Determine the [x, y] coordinate at the center of the cell enclosing the given text.  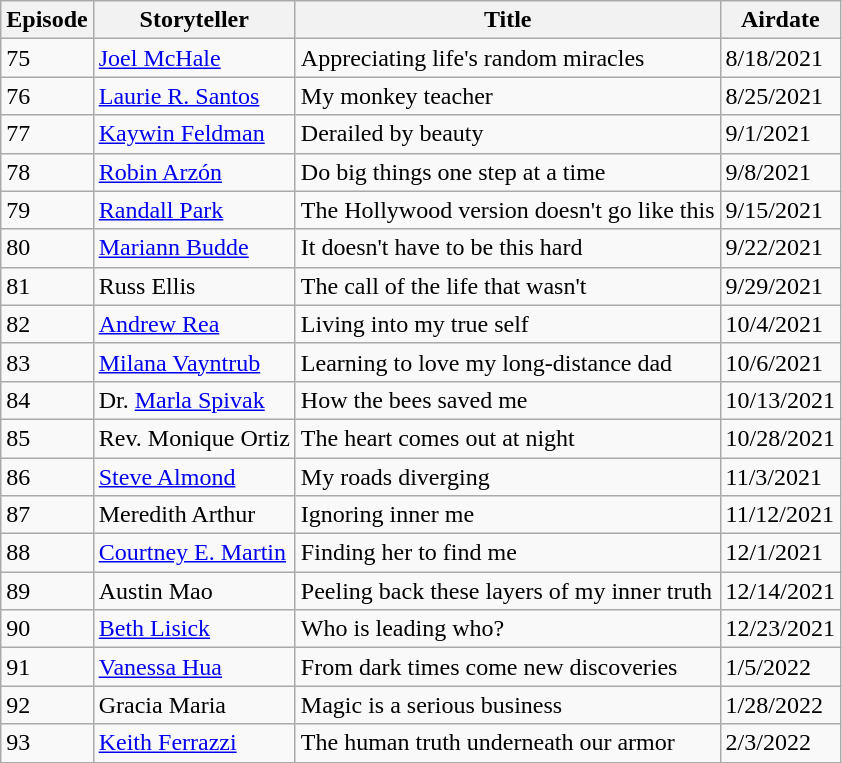
Robin Arzón [194, 172]
Andrew Rea [194, 324]
75 [47, 58]
8/25/2021 [780, 96]
Appreciating life's random miracles [508, 58]
Beth Lisick [194, 629]
The Hollywood version doesn't go like this [508, 210]
91 [47, 667]
Living into my true self [508, 324]
Laurie R. Santos [194, 96]
Rev. Monique Ortiz [194, 438]
It doesn't have to be this hard [508, 248]
The call of the life that wasn't [508, 286]
Title [508, 20]
10/28/2021 [780, 438]
From dark times come new discoveries [508, 667]
87 [47, 515]
80 [47, 248]
Randall Park [194, 210]
1/28/2022 [780, 705]
86 [47, 477]
1/5/2022 [780, 667]
Vanessa Hua [194, 667]
12/1/2021 [780, 553]
My roads diverging [508, 477]
Do big things one step at a time [508, 172]
10/4/2021 [780, 324]
82 [47, 324]
Joel McHale [194, 58]
8/18/2021 [780, 58]
9/22/2021 [780, 248]
Milana Vayntrub [194, 362]
Courtney E. Martin [194, 553]
84 [47, 400]
9/15/2021 [780, 210]
Austin Mao [194, 591]
Dr. Marla Spivak [194, 400]
Learning to love my long-distance dad [508, 362]
Finding her to find me [508, 553]
The human truth underneath our armor [508, 743]
Keith Ferrazzi [194, 743]
81 [47, 286]
Kaywin Feldman [194, 134]
Derailed by beauty [508, 134]
92 [47, 705]
Russ Ellis [194, 286]
Storyteller [194, 20]
93 [47, 743]
90 [47, 629]
Airdate [780, 20]
The heart comes out at night [508, 438]
Gracia Maria [194, 705]
85 [47, 438]
77 [47, 134]
10/13/2021 [780, 400]
My monkey teacher [508, 96]
2/3/2022 [780, 743]
9/29/2021 [780, 286]
Peeling back these layers of my inner truth [508, 591]
9/1/2021 [780, 134]
10/6/2021 [780, 362]
11/12/2021 [780, 515]
Episode [47, 20]
76 [47, 96]
78 [47, 172]
Meredith Arthur [194, 515]
79 [47, 210]
Ignoring inner me [508, 515]
Who is leading who? [508, 629]
Steve Almond [194, 477]
12/14/2021 [780, 591]
Mariann Budde [194, 248]
83 [47, 362]
9/8/2021 [780, 172]
89 [47, 591]
Magic is a serious business [508, 705]
88 [47, 553]
How the bees saved me [508, 400]
11/3/2021 [780, 477]
12/23/2021 [780, 629]
